Scan for the cell matching the given text and deliver its (x, y) coordinate at center. 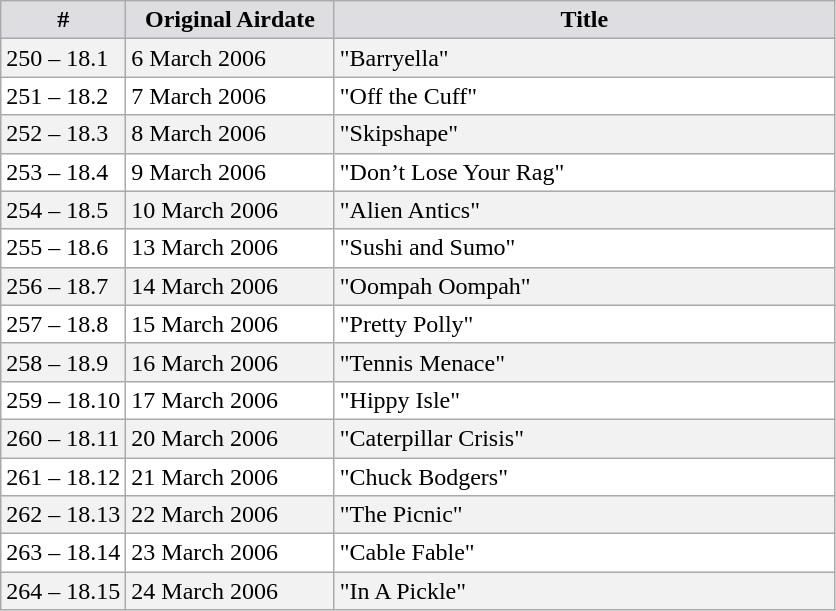
"In A Pickle" (584, 591)
23 March 2006 (230, 553)
253 – 18.4 (64, 172)
"Hippy Isle" (584, 400)
257 – 18.8 (64, 324)
"Tennis Menace" (584, 362)
9 March 2006 (230, 172)
8 March 2006 (230, 134)
260 – 18.11 (64, 438)
6 March 2006 (230, 58)
259 – 18.10 (64, 400)
# (64, 20)
"Off the Cuff" (584, 96)
"The Picnic" (584, 515)
24 March 2006 (230, 591)
263 – 18.14 (64, 553)
250 – 18.1 (64, 58)
261 – 18.12 (64, 477)
262 – 18.13 (64, 515)
14 March 2006 (230, 286)
264 – 18.15 (64, 591)
10 March 2006 (230, 210)
22 March 2006 (230, 515)
"Pretty Polly" (584, 324)
7 March 2006 (230, 96)
"Skipshape" (584, 134)
Title (584, 20)
"Barryella" (584, 58)
254 – 18.5 (64, 210)
251 – 18.2 (64, 96)
"Cable Fable" (584, 553)
256 – 18.7 (64, 286)
"Oompah Oompah" (584, 286)
258 – 18.9 (64, 362)
255 – 18.6 (64, 248)
"Caterpillar Crisis" (584, 438)
15 March 2006 (230, 324)
"Don’t Lose Your Rag" (584, 172)
13 March 2006 (230, 248)
252 – 18.3 (64, 134)
20 March 2006 (230, 438)
16 March 2006 (230, 362)
"Sushi and Sumo" (584, 248)
21 March 2006 (230, 477)
17 March 2006 (230, 400)
Original Airdate (230, 20)
"Alien Antics" (584, 210)
"Chuck Bodgers" (584, 477)
